Provide the (x, y) coordinate of the cell's center where the given text is located.  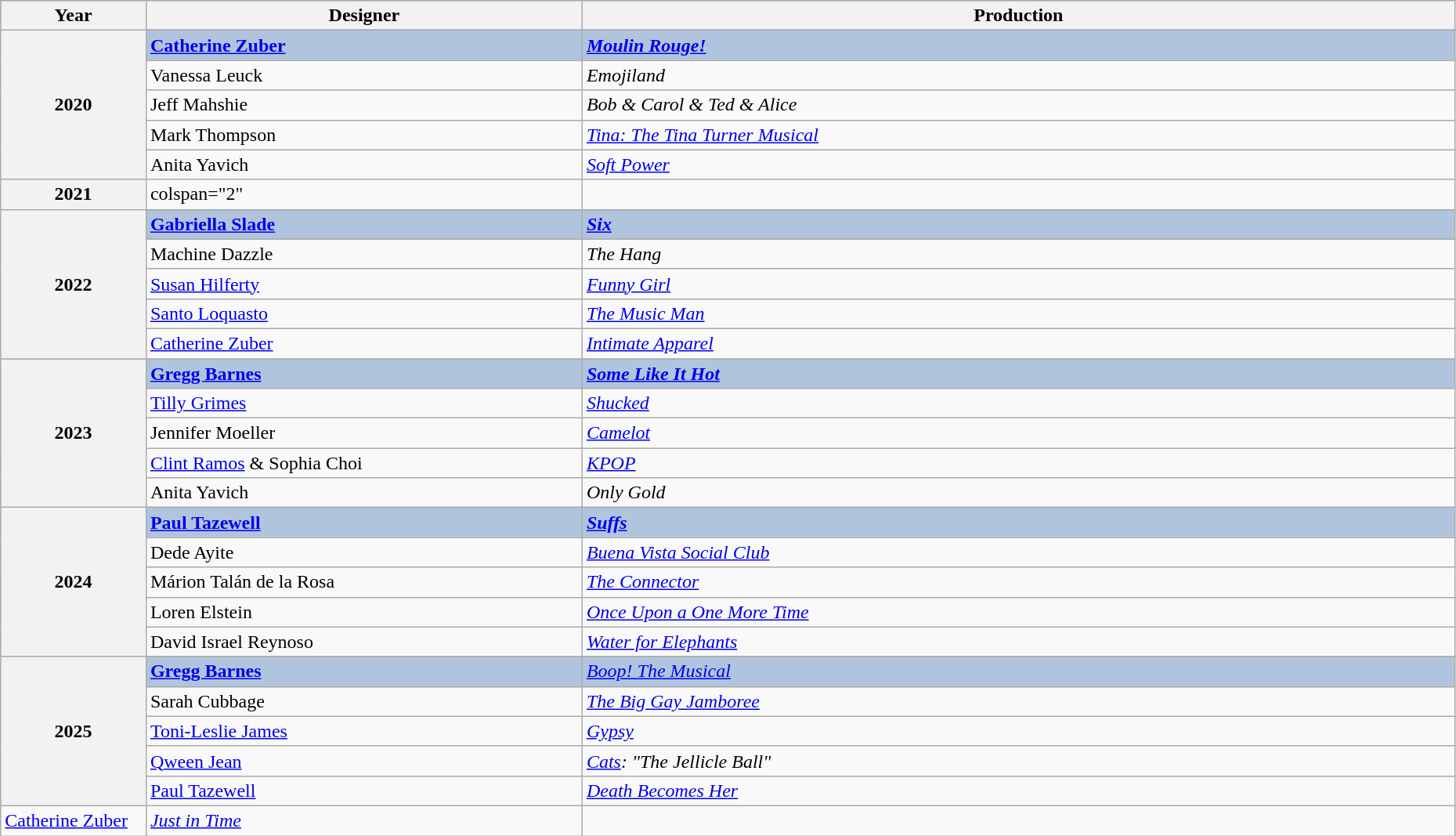
Machine Dazzle (363, 254)
Six (1018, 224)
Gypsy (1018, 731)
David Israel Reynoso (363, 642)
Year (74, 16)
Intimate Apparel (1018, 343)
Bob & Carol & Ted & Alice (1018, 105)
Only Gold (1018, 493)
Emojiland (1018, 75)
2023 (74, 433)
Jennifer Moeller (363, 433)
Loren Elstein (363, 612)
Production (1018, 16)
Mark Thompson (363, 135)
Toni-Leslie James (363, 731)
Moulin Rouge! (1018, 45)
Just in Time (363, 820)
Susan Hilferty (363, 284)
2024 (74, 582)
Sarah Cubbage (363, 701)
2022 (74, 284)
Water for Elephants (1018, 642)
The Connector (1018, 582)
Suffs (1018, 523)
Tilly Grimes (363, 404)
colspan="2" (363, 194)
Jeff Mahshie (363, 105)
2021 (74, 194)
2025 (74, 731)
Dede Ayite (363, 552)
The Music Man (1018, 313)
2020 (74, 105)
Shucked (1018, 404)
Once Upon a One More Time (1018, 612)
Cats: "The Jellicle Ball" (1018, 761)
Márion Talán de la Rosa (363, 582)
Death Becomes Her (1018, 791)
Designer (363, 16)
Soft Power (1018, 165)
Gabriella Slade (363, 224)
Tina: The Tina Turner Musical (1018, 135)
Camelot (1018, 433)
Santo Loquasto (363, 313)
Some Like It Hot (1018, 374)
The Big Gay Jamboree (1018, 701)
Clint Ramos & Sophia Choi (363, 463)
Boop! The Musical (1018, 671)
The Hang (1018, 254)
Qween Jean (363, 761)
Vanessa Leuck (363, 75)
Buena Vista Social Club (1018, 552)
KPOP (1018, 463)
Funny Girl (1018, 284)
